Scan for the cell matching the given text and deliver its (x, y) coordinate at center. 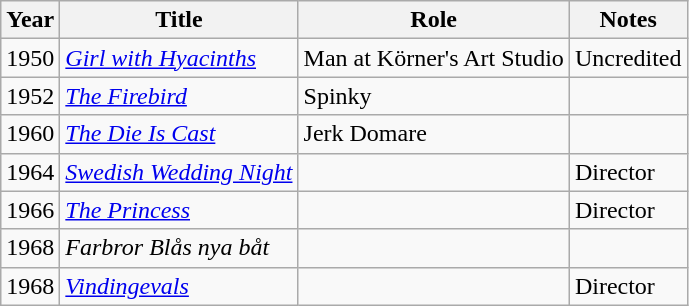
Jerk Domare (434, 134)
The Firebird (179, 96)
Swedish Wedding Night (179, 172)
Vindingevals (179, 286)
The Princess (179, 210)
Notes (628, 20)
Spinky (434, 96)
Title (179, 20)
Role (434, 20)
Man at Körner's Art Studio (434, 58)
1952 (30, 96)
1966 (30, 210)
1950 (30, 58)
The Die Is Cast (179, 134)
Year (30, 20)
1964 (30, 172)
Farbror Blås nya båt (179, 248)
1960 (30, 134)
Girl with Hyacinths (179, 58)
Uncredited (628, 58)
